Scan for the cell matching the given text and deliver its (x, y) coordinate at center. 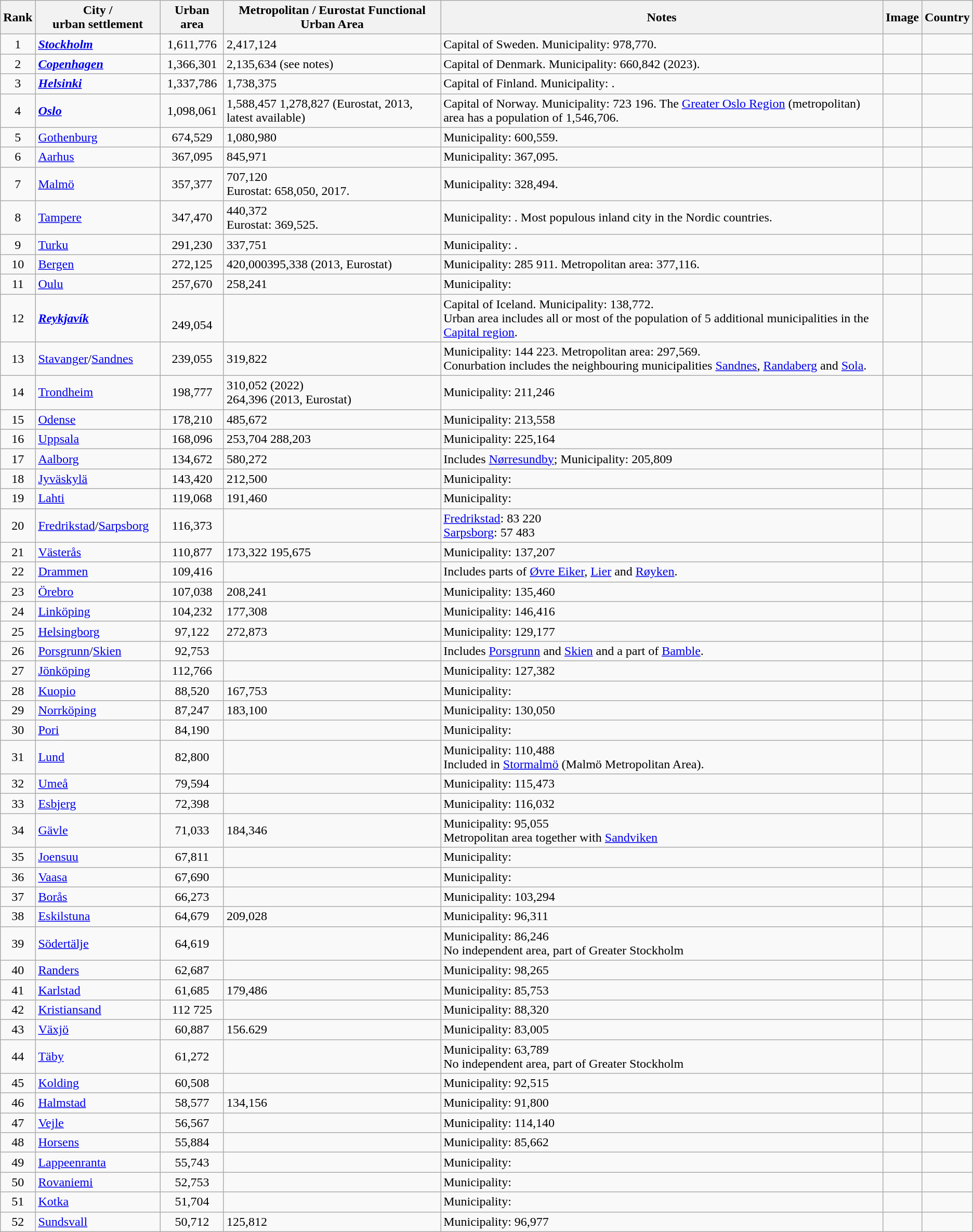
Drammen (98, 572)
Malmö (98, 184)
Municipality: 85,662 (662, 1143)
47 (18, 1123)
Norrköping (98, 711)
143,420 (192, 479)
Linköping (98, 611)
Municipality: 213,558 (662, 420)
Stavanger/Sandnes (98, 359)
Municipality: 146,416 (662, 611)
82,800 (192, 757)
Västerås (98, 552)
Municipality: 85,753 (662, 990)
Eskilstuna (98, 916)
Capital of Iceland. Municipality: 138,772.Urban area includes all or most of the population of 5 additional municipalities in the Capital region. (662, 318)
Oulu (98, 284)
City / urban settlement (98, 18)
Municipality: 211,246 (662, 393)
30 (18, 730)
72,398 (192, 804)
40 (18, 970)
Oslo (98, 110)
310,052 (2022)264,396 (2013, Eurostat) (332, 393)
Halmstad (98, 1103)
168,096 (192, 439)
56,567 (192, 1123)
79,594 (192, 784)
Municipality: 91,800 (662, 1103)
Municipality: 115,473 (662, 784)
1,080,980 (332, 137)
37 (18, 897)
1,098,061 (192, 110)
32 (18, 784)
Municipality: 367,095. (662, 157)
41 (18, 990)
Gävle (98, 831)
707,120Eurostat: 658,050, 2017. (332, 184)
Jönköping (98, 671)
Municipality: . (662, 244)
184,346 (332, 831)
60,887 (192, 1029)
Bergen (98, 264)
9 (18, 244)
177,308 (332, 611)
198,777 (192, 393)
61,685 (192, 990)
Notes (662, 18)
485,672 (332, 420)
Joensuu (98, 857)
Horsens (98, 1143)
34 (18, 831)
Municipality: 129,177 (662, 631)
88,520 (192, 691)
61,272 (192, 1056)
17 (18, 459)
Municipality: 116,032 (662, 804)
Karlstad (98, 990)
Capital of Sweden. Municipality: 978,770. (662, 44)
Capital of Norway. Municipality: 723 196. The Greater Oslo Region (metropolitan) area has a population of 1,546,706. (662, 110)
253,704 288,203 (332, 439)
Municipality: 103,294 (662, 897)
183,100 (332, 711)
Tampere (98, 217)
11 (18, 284)
58,577 (192, 1103)
71,033 (192, 831)
35 (18, 857)
Urban area (192, 18)
50,712 (192, 1222)
39 (18, 943)
13 (18, 359)
15 (18, 420)
38 (18, 916)
Municipality: 114,140 (662, 1123)
44 (18, 1056)
1,738,375 (332, 84)
60,508 (192, 1083)
4 (18, 110)
29 (18, 711)
19 (18, 499)
Municipality: 92,515 (662, 1083)
27 (18, 671)
Municipality: 96,311 (662, 916)
Municipality: 63,789No independent area, part of Greater Stockholm (662, 1056)
208,241 (332, 592)
Includes parts of Øvre Eiker, Lier and Røyken. (662, 572)
178,210 (192, 420)
8 (18, 217)
Örebro (98, 592)
Municipality: 98,265 (662, 970)
36 (18, 877)
Porsgrunn/Skien (98, 651)
Borås (98, 897)
64,619 (192, 943)
28 (18, 691)
Rovaniemi (98, 1182)
107,038 (192, 592)
1,611,776 (192, 44)
Helsinki (98, 84)
Municipality: 96,977 (662, 1222)
52,753 (192, 1182)
Uppsala (98, 439)
10 (18, 264)
Turku (98, 244)
26 (18, 651)
Copenhagen (98, 64)
Municipality: . Most populous inland city in the Nordic countries. (662, 217)
Kolding (98, 1083)
2,135,634 (see notes) (332, 64)
23 (18, 592)
Esbjerg (98, 804)
Municipality: 328,494. (662, 184)
7 (18, 184)
Jyväskylä (98, 479)
18 (18, 479)
Lund (98, 757)
Odense (98, 420)
Fredrikstad/Sarpsborg (98, 525)
14 (18, 393)
Country (947, 18)
33 (18, 804)
440,372 Eurostat: 369,525. (332, 217)
249,054 (192, 318)
92,753 (192, 651)
49 (18, 1162)
20 (18, 525)
1,588,457 1,278,827 (Eurostat, 2013, latest available) (332, 110)
134,672 (192, 459)
67,811 (192, 857)
Includes Porsgrunn and Skien and a part of Bamble. (662, 651)
Gothenburg (98, 137)
46 (18, 1103)
5 (18, 137)
84,190 (192, 730)
24 (18, 611)
22 (18, 572)
191,460 (332, 499)
1,366,301 (192, 64)
367,095 (192, 157)
Municipality: 135,460 (662, 592)
173,322 195,675 (332, 552)
1,337,786 (192, 84)
Capital of Finland. Municipality: . (662, 84)
212,500 (332, 479)
Municipality: 144 223. Metropolitan area: 297,569.Conurbation includes the neighbouring municipalities Sandnes, Randaberg and Sola. (662, 359)
62,687 (192, 970)
Stockholm (98, 44)
Lappeenranta (98, 1162)
12 (18, 318)
Lahti (98, 499)
48 (18, 1143)
Vaasa (98, 877)
156.629 (332, 1029)
Rank (18, 18)
16 (18, 439)
66,273 (192, 897)
31 (18, 757)
87,247 (192, 711)
Municipality: 110,488Included in Stormalmö (Malmö Metropolitan Area). (662, 757)
50 (18, 1182)
272,873 (332, 631)
319,822 (332, 359)
Municipality: 225,164 (662, 439)
21 (18, 552)
Sundsvall (98, 1222)
Municipality: 95,055Metropolitan area together with Sandviken (662, 831)
674,529 (192, 137)
134,156 (332, 1103)
Kotka (98, 1202)
258,241 (332, 284)
Vejle (98, 1123)
257,670 (192, 284)
64,679 (192, 916)
Municipality: 285 911. Metropolitan area: 377,116. (662, 264)
112,766 (192, 671)
109,416 (192, 572)
Image (902, 18)
Municipality: 137,207 (662, 552)
580,272 (332, 459)
Kristiansand (98, 1010)
125,812 (332, 1222)
Includes Nørresundby; Municipality: 205,809 (662, 459)
119,068 (192, 499)
Municipality: 86,246No independent area, part of Greater Stockholm (662, 943)
25 (18, 631)
55,743 (192, 1162)
1 (18, 44)
6 (18, 157)
116,373 (192, 525)
Täby (98, 1056)
Fredrikstad: 83 220 Sarpsborg: 57 483 (662, 525)
291,230 (192, 244)
Reykjavík (98, 318)
Kuopio (98, 691)
Municipality: 130,050 (662, 711)
2 (18, 64)
51 (18, 1202)
97,122 (192, 631)
110,877 (192, 552)
357,377 (192, 184)
45 (18, 1083)
239,055 (192, 359)
845,971 (332, 157)
Växjö (98, 1029)
112 725 (192, 1010)
Södertälje (98, 943)
67,690 (192, 877)
55,884 (192, 1143)
51,704 (192, 1202)
52 (18, 1222)
179,486 (332, 990)
Municipality: 83,005 (662, 1029)
42 (18, 1010)
Municipality: 88,320 (662, 1010)
347,470 (192, 217)
2,417,124 (332, 44)
420,000395,338 (2013, Eurostat) (332, 264)
272,125 (192, 264)
167,753 (332, 691)
337,751 (332, 244)
Helsingborg (98, 631)
209,028 (332, 916)
Metropolitan / Eurostat Functional Urban Area (332, 18)
Capital of Denmark. Municipality: 660,842 (2023). (662, 64)
Umeå (98, 784)
43 (18, 1029)
Municipality: 600,559. (662, 137)
Trondheim (98, 393)
104,232 (192, 611)
Pori (98, 730)
Aalborg (98, 459)
3 (18, 84)
Randers (98, 970)
Municipality: 127,382 (662, 671)
Aarhus (98, 157)
